Provide the (x, y) coordinate of the cell's center where the given text is located.  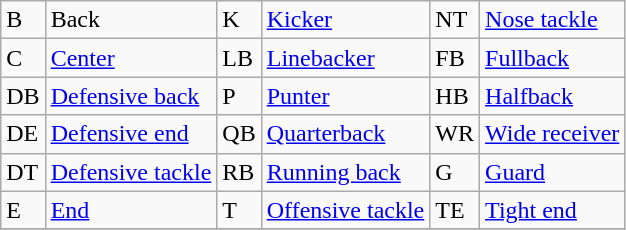
DB (23, 96)
FB (455, 58)
Center (131, 58)
Nose tackle (552, 20)
RB (239, 172)
WR (455, 134)
P (239, 96)
End (131, 210)
B (23, 20)
Defensive back (131, 96)
C (23, 58)
Back (131, 20)
Tight end (552, 210)
Defensive end (131, 134)
Defensive tackle (131, 172)
Linebacker (346, 58)
QB (239, 134)
K (239, 20)
DE (23, 134)
DT (23, 172)
HB (455, 96)
Wide receiver (552, 134)
Kicker (346, 20)
Quarterback (346, 134)
T (239, 210)
Running back (346, 172)
E (23, 210)
NT (455, 20)
Halfback (552, 96)
Fullback (552, 58)
TE (455, 210)
Guard (552, 172)
Punter (346, 96)
LB (239, 58)
Offensive tackle (346, 210)
G (455, 172)
